Identify which cell holds the provided text, then report its [x, y] central coordinate. 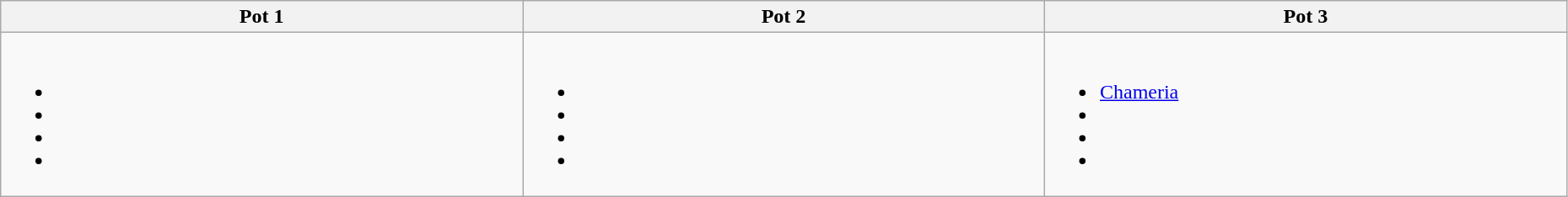
Chameria [1306, 114]
Pot 3 [1306, 17]
Pot 1 [261, 17]
Pot 2 [784, 17]
